Pinpoint the cell where the given text exists, returning its [X, Y] midpoint coordinate. 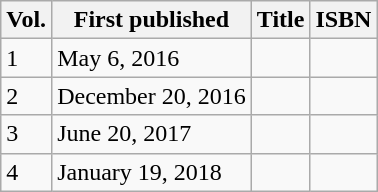
First published [152, 20]
May 6, 2016 [152, 58]
2 [26, 96]
1 [26, 58]
3 [26, 134]
December 20, 2016 [152, 96]
ISBN [344, 20]
June 20, 2017 [152, 134]
January 19, 2018 [152, 172]
Vol. [26, 20]
Title [280, 20]
4 [26, 172]
